Output the [X, Y] coordinate of the center of the cell containing the given text.  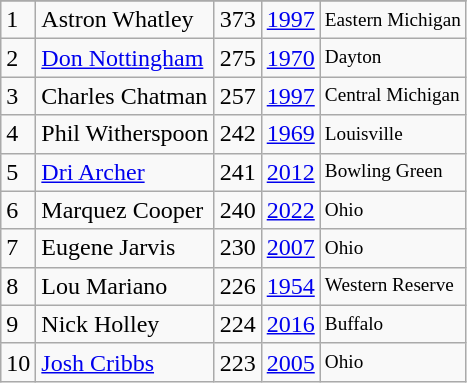
Marquez Cooper [125, 210]
2012 [290, 172]
Lou Mariano [125, 286]
241 [238, 172]
240 [238, 210]
Western Reserve [392, 286]
224 [238, 324]
275 [238, 58]
8 [18, 286]
2 [18, 58]
242 [238, 134]
257 [238, 96]
Dri Archer [125, 172]
Eastern Michigan [392, 20]
Charles Chatman [125, 96]
226 [238, 286]
Astron Whatley [125, 20]
1970 [290, 58]
Josh Cribbs [125, 362]
Louisville [392, 134]
Buffalo [392, 324]
Central Michigan [392, 96]
Eugene Jarvis [125, 248]
Bowling Green [392, 172]
2005 [290, 362]
10 [18, 362]
1969 [290, 134]
Phil Witherspoon [125, 134]
Don Nottingham [125, 58]
1954 [290, 286]
223 [238, 362]
Nick Holley [125, 324]
5 [18, 172]
6 [18, 210]
Dayton [392, 58]
2007 [290, 248]
2022 [290, 210]
1 [18, 20]
4 [18, 134]
9 [18, 324]
230 [238, 248]
7 [18, 248]
2016 [290, 324]
373 [238, 20]
3 [18, 96]
